Search for the cell housing the specified text and yield its [x, y] center coordinate. 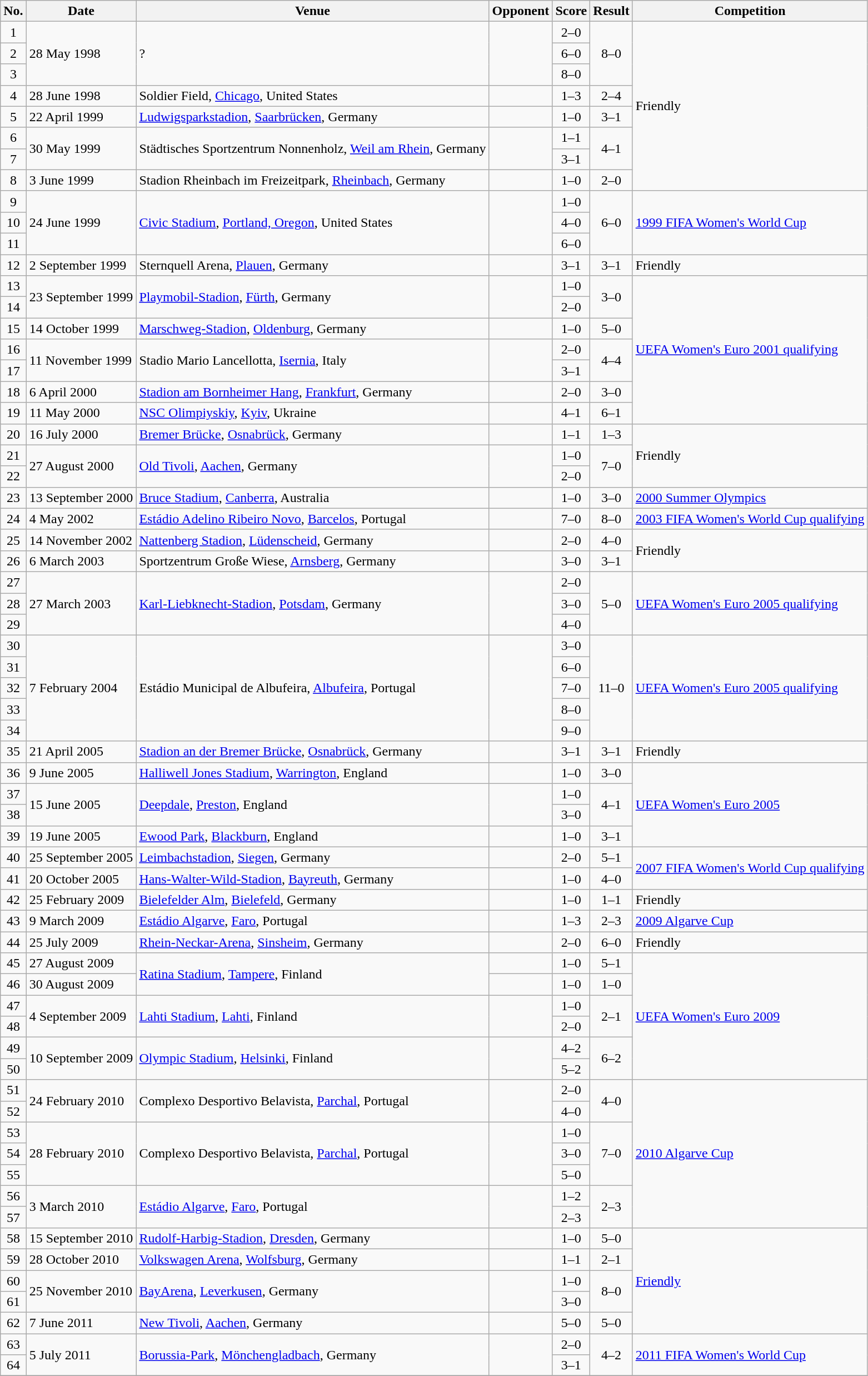
25 July 2009 [81, 942]
UEFA Women's Euro 2005 [750, 804]
Bielefelder Alm, Bielefeld, Germany [312, 900]
New Tivoli, Aachen, Germany [312, 1323]
47 [13, 1006]
28 October 2010 [81, 1259]
2003 FIFA Women's World Cup qualifying [750, 519]
3 [13, 74]
42 [13, 900]
27 March 2003 [81, 603]
Borussia-Park, Mönchengladbach, Germany [312, 1355]
24 June 1999 [81, 222]
12 [13, 265]
Lahti Stadium, Lahti, Finland [312, 1016]
14 October 1999 [81, 329]
21 [13, 455]
Venue [312, 11]
20 [13, 434]
1–2 [571, 1196]
Leimbachstadion, Siegen, Germany [312, 857]
Playmobil-Stadion, Fürth, Germany [312, 297]
32 [13, 688]
22 April 1999 [81, 117]
2 September 1999 [81, 265]
Marschweg-Stadion, Oldenburg, Germany [312, 329]
58 [13, 1238]
Stadion Rheinbach im Freizeitpark, Rheinbach, Germany [312, 180]
36 [13, 773]
5 July 2011 [81, 1355]
Date [81, 11]
2009 Algarve Cup [750, 921]
30 May 1999 [81, 148]
30 [13, 646]
4 [13, 96]
Ratina Stadium, Tampere, Finland [312, 974]
25 February 2009 [81, 900]
6 April 2000 [81, 392]
UEFA Women's Euro 2009 [750, 1016]
2011 FIFA Women's World Cup [750, 1355]
37 [13, 794]
6 [13, 138]
17 [13, 371]
Stadion an der Bremer Brücke, Osnabrück, Germany [312, 752]
2007 FIFA Women's World Cup qualifying [750, 868]
Bruce Stadium, Canberra, Australia [312, 498]
30 August 2009 [81, 985]
11–0 [611, 688]
62 [13, 1323]
41 [13, 878]
Bremer Brücke, Osnabrück, Germany [312, 434]
NSC Olimpiyskiy, Kyiv, Ukraine [312, 413]
21 April 2005 [81, 752]
10 [13, 222]
60 [13, 1280]
27 August 2000 [81, 466]
25 [13, 540]
27 [13, 582]
Ewood Park, Blackburn, England [312, 836]
Hans-Walter-Wild-Stadion, Bayreuth, Germany [312, 878]
25 September 2005 [81, 857]
Deepdale, Preston, England [312, 804]
1 [13, 32]
15 [13, 329]
Ludwigsparkstadion, Saarbrücken, Germany [312, 117]
33 [13, 709]
34 [13, 731]
Stadion am Bornheimer Hang, Frankfurt, Germany [312, 392]
10 September 2009 [81, 1059]
BayArena, Leverkusen, Germany [312, 1291]
28 February 2010 [81, 1154]
Karl-Liebknecht-Stadion, Potsdam, Germany [312, 603]
14 November 2002 [81, 540]
56 [13, 1196]
28 [13, 603]
9 June 2005 [81, 773]
57 [13, 1217]
43 [13, 921]
59 [13, 1259]
4 September 2009 [81, 1016]
46 [13, 985]
61 [13, 1302]
2000 Summer Olympics [750, 498]
35 [13, 752]
1999 FIFA Women's World Cup [750, 222]
Volkswagen Arena, Wolfsburg, Germany [312, 1259]
6 March 2003 [81, 561]
UEFA Women's Euro 2001 qualifying [750, 350]
52 [13, 1111]
55 [13, 1175]
Estádio Adelino Ribeiro Novo, Barcelos, Portugal [312, 519]
Opponent [521, 11]
4–4 [611, 360]
2010 Algarve Cup [750, 1154]
Civic Stadium, Portland, Oregon, United States [312, 222]
Rudolf-Harbig-Stadion, Dresden, Germany [312, 1238]
5 [13, 117]
22 [13, 476]
44 [13, 942]
9 [13, 201]
3 June 1999 [81, 180]
Competition [750, 11]
Rhein-Neckar-Arena, Sinsheim, Germany [312, 942]
Soldier Field, Chicago, United States [312, 96]
48 [13, 1027]
15 September 2010 [81, 1238]
51 [13, 1090]
64 [13, 1365]
19 [13, 413]
2 [13, 53]
9–0 [571, 731]
Halliwell Jones Stadium, Warrington, England [312, 773]
50 [13, 1069]
11 November 1999 [81, 360]
11 [13, 244]
Stadio Mario Lancellotta, Isernia, Italy [312, 360]
7 [13, 159]
15 June 2005 [81, 804]
39 [13, 836]
Nattenberg Stadion, Lüdenscheid, Germany [312, 540]
28 June 1998 [81, 96]
4 May 2002 [81, 519]
Sternquell Arena, Plauen, Germany [312, 265]
31 [13, 667]
13 September 2000 [81, 498]
14 [13, 307]
63 [13, 1344]
45 [13, 963]
Sportzentrum Große Wiese, Arnsberg, Germany [312, 561]
24 [13, 519]
29 [13, 625]
11 May 2000 [81, 413]
6–2 [611, 1059]
3 March 2010 [81, 1206]
Old Tivoli, Aachen, Germany [312, 466]
Estádio Municipal de Albufeira, Albufeira, Portugal [312, 688]
49 [13, 1048]
40 [13, 857]
8 [13, 180]
No. [13, 11]
23 [13, 498]
19 June 2005 [81, 836]
Städtisches Sportzentrum Nonnenholz, Weil am Rhein, Germany [312, 148]
20 October 2005 [81, 878]
2–4 [611, 96]
Score [571, 11]
Olympic Stadium, Helsinki, Finland [312, 1059]
16 [13, 350]
16 July 2000 [81, 434]
13 [13, 286]
38 [13, 815]
27 August 2009 [81, 963]
53 [13, 1132]
25 November 2010 [81, 1291]
54 [13, 1154]
5–2 [571, 1069]
23 September 1999 [81, 297]
26 [13, 561]
9 March 2009 [81, 921]
18 [13, 392]
7 February 2004 [81, 688]
28 May 1998 [81, 53]
7 June 2011 [81, 1323]
24 February 2010 [81, 1101]
Result [611, 11]
? [312, 53]
6–1 [611, 413]
